Pinpoint the cell where the given text exists, returning its [X, Y] midpoint coordinate. 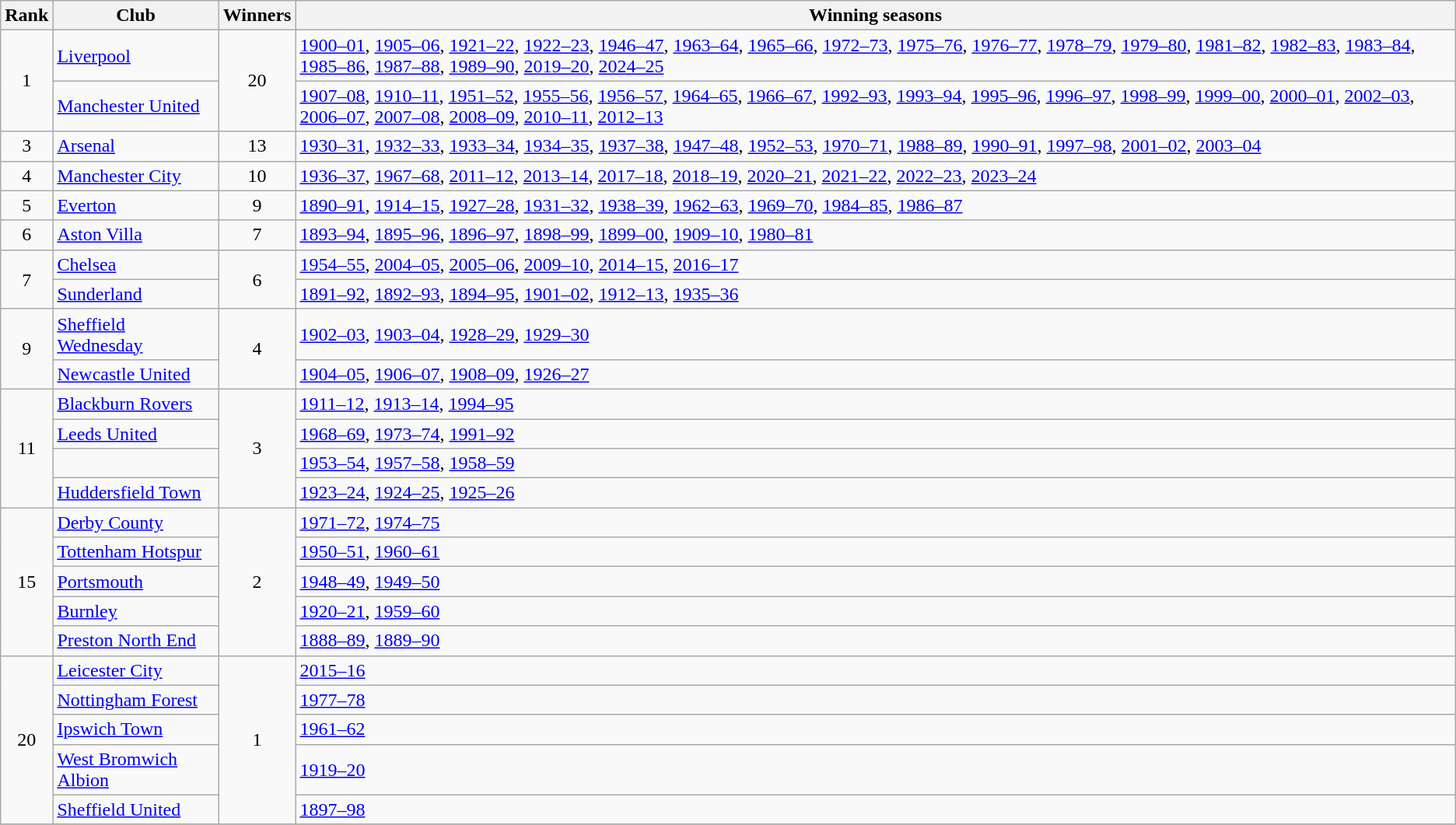
Leicester City [135, 670]
Burnley [135, 611]
Newcastle United [135, 374]
Rank [26, 16]
1961–62 [876, 729]
Manchester United [135, 106]
1923–24, 1924–25, 1925–26 [876, 493]
1919–20 [876, 770]
2015–16 [876, 670]
Ipswich Town [135, 729]
1920–21, 1959–60 [876, 611]
Huddersfield Town [135, 493]
Liverpool [135, 56]
Leeds United [135, 433]
Sheffield United [135, 809]
13 [257, 146]
1968–69, 1973–74, 1991–92 [876, 433]
Winning seasons [876, 16]
1953–54, 1957–58, 1958–59 [876, 463]
Derby County [135, 523]
1930–31, 1932–33, 1933–34, 1934–35, 1937–38, 1947–48, 1952–53, 1970–71, 1988–89, 1990–91, 1997–98, 2001–02, 2003–04 [876, 146]
1904–05, 1906–07, 1908–09, 1926–27 [876, 374]
15 [26, 582]
1977–78 [876, 700]
Tottenham Hotspur [135, 552]
Aston Villa [135, 235]
Chelsea [135, 264]
Sunderland [135, 294]
11 [26, 448]
1936–37, 1967–68, 2011–12, 2013–14, 2017–18, 2018–19, 2020–21, 2021–22, 2022–23, 2023–24 [876, 176]
5 [26, 205]
10 [257, 176]
Manchester City [135, 176]
Blackburn Rovers [135, 404]
West Bromwich Albion [135, 770]
Arsenal [135, 146]
1948–49, 1949–50 [876, 582]
1890–91, 1914–15, 1927–28, 1931–32, 1938–39, 1962–63, 1969–70, 1984–85, 1986–87 [876, 205]
Preston North End [135, 641]
Everton [135, 205]
1950–51, 1960–61 [876, 552]
1897–98 [876, 809]
2 [257, 582]
1893–94, 1895–96, 1896–97, 1898–99, 1899–00, 1909–10, 1980–81 [876, 235]
1971–72, 1974–75 [876, 523]
Nottingham Forest [135, 700]
1954–55, 2004–05, 2005–06, 2009–10, 2014–15, 2016–17 [876, 264]
Club [135, 16]
1911–12, 1913–14, 1994–95 [876, 404]
1891–92, 1892–93, 1894–95, 1901–02, 1912–13, 1935–36 [876, 294]
1888–89, 1889–90 [876, 641]
1902–03, 1903–04, 1928–29, 1929–30 [876, 334]
Winners [257, 16]
Portsmouth [135, 582]
Sheffield Wednesday [135, 334]
